Detect which cell encompasses the target text, then output its [X, Y] center coordinate. 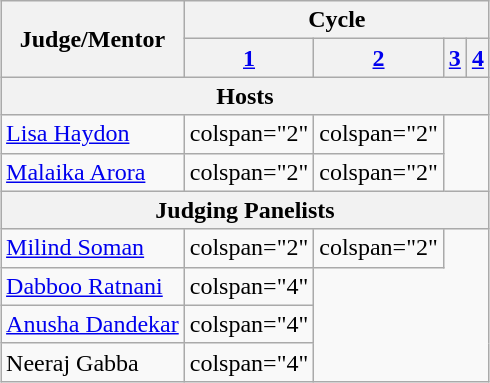
Anusha Dandekar [93, 324]
4 [478, 58]
Malaika Arora [93, 172]
Hosts [246, 96]
Dabboo Ratnani [93, 286]
Judging Panelists [246, 210]
2 [379, 58]
Milind Soman [93, 248]
1 [249, 58]
Judge/Mentor [93, 39]
Lisa Haydon [93, 134]
3 [454, 58]
Cycle [336, 20]
Neeraj Gabba [93, 362]
